Search for the cell housing the specified text and yield its (x, y) center coordinate. 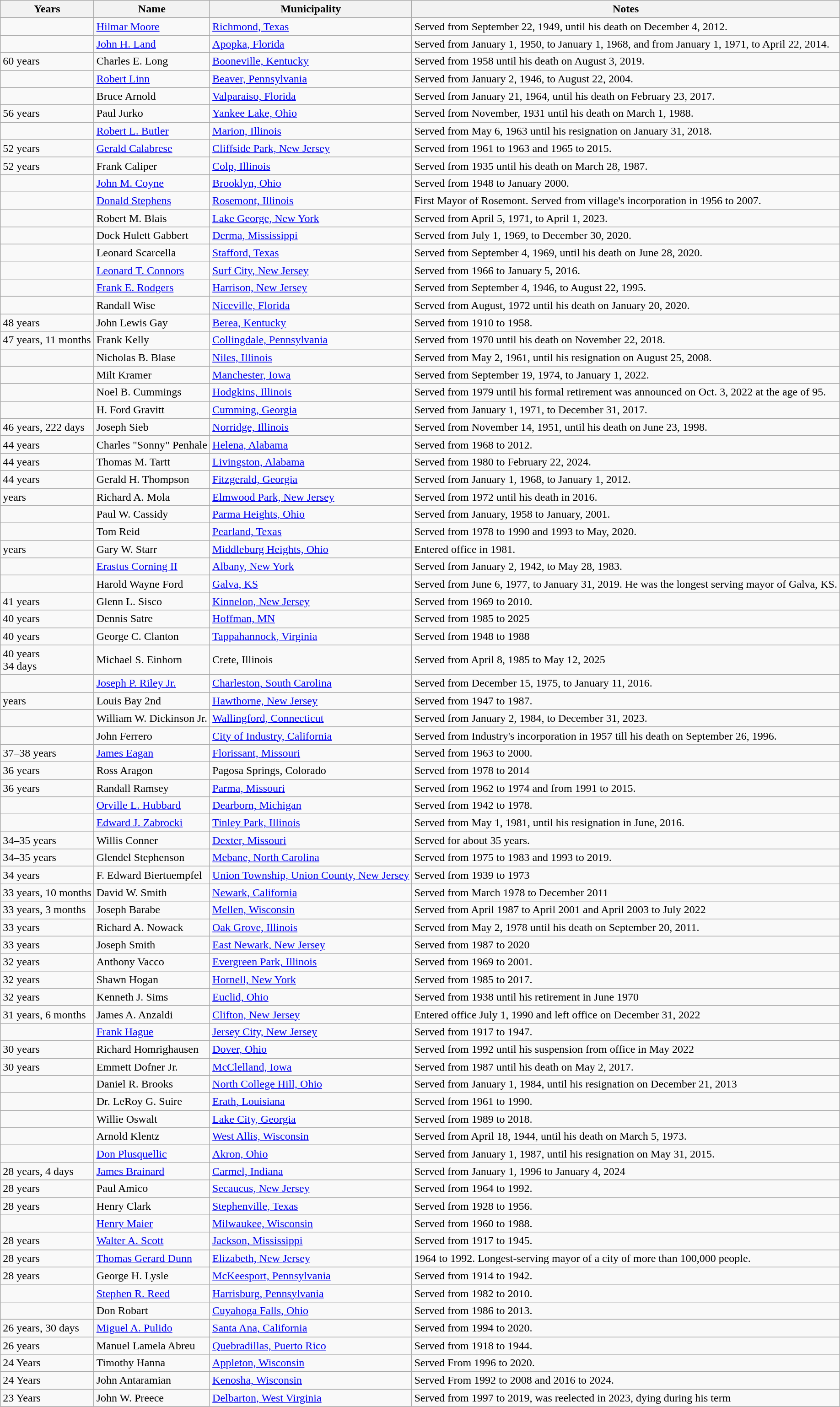
Manchester, Iowa (311, 375)
Served from January 1, 1984, until his resignation on December 21, 2013 (626, 1084)
Cliffside Park, New Jersey (311, 148)
Santa Ana, California (311, 1328)
Appleton, Wisconsin (311, 1363)
Parma Heights, Ohio (311, 514)
Served from 1987 to 2020 (626, 945)
Niceville, Florida (311, 305)
Served from April 5, 1971, to April 1, 2023. (626, 218)
Delbarton, West Virginia (311, 1398)
John W. Preece (152, 1398)
H. Ford Gravitt (152, 410)
Served from 1910 to 1958. (626, 323)
Joseph Sieb (152, 427)
Served from 1969 to 2010. (626, 601)
Valparaiso, Florida (311, 96)
Milt Kramer (152, 375)
James A. Anzaldi (152, 1014)
John M. Coyne (152, 183)
Glendel Stephenson (152, 858)
Dexter, Missouri (311, 840)
Served from 1918 to 1944. (626, 1345)
Served from 1928 to 1956. (626, 1206)
Willis Conner (152, 840)
Helena, Alabama (311, 444)
Manuel Lamela Abreu (152, 1345)
Served from 1979 until his formal retirement was announced on Oct. 3, 2022 at the age of 95. (626, 392)
Served from September 22, 1949, until his death on December 4, 2012. (626, 27)
Brooklyn, Ohio (311, 183)
Kenosha, Wisconsin (311, 1380)
Henry Clark (152, 1206)
East Newark, New Jersey (311, 945)
1964 to 1992. Longest-serving mayor of a city of more than 100,000 people. (626, 1258)
Served from 1989 to 2018. (626, 1119)
West Allis, Wisconsin (311, 1136)
Served from 1992 until his suspension from office in May 2022 (626, 1049)
Served from 1960 to 1988. (626, 1223)
Tinley Park, Illinois (311, 823)
Gerald Calabrese (152, 148)
Served from 1958 until his death on August 3, 2019. (626, 61)
Served from May 2, 1961, until his resignation on August 25, 2008. (626, 357)
Served from January 1, 1971, to December 31, 2017. (626, 410)
Emmett Dofner Jr. (152, 1067)
Edward J. Zabrocki (152, 823)
Galva, KS (311, 584)
Cumming, Georgia (311, 410)
Served from September 4, 1946, to August 22, 1995. (626, 288)
Harrison, New Jersey (311, 288)
Served from 1961 to 1990. (626, 1102)
Notes (626, 9)
Frank Caliper (152, 166)
Frank Kelly (152, 340)
Hilmar Moore (152, 27)
Served from April 8, 1985 to May 12, 2025 (626, 660)
McClelland, Iowa (311, 1067)
Served from 1938 until his retirement in June 1970 (626, 997)
Gary W. Starr (152, 549)
Secaucus, New Jersey (311, 1189)
Nicholas B. Blase (152, 357)
Served from January, 1958 to January, 2001. (626, 514)
Dock Hulett Gabbert (152, 236)
Served from January 1, 1987, until his resignation on May 31, 2015. (626, 1154)
Served from 1948 to 1988 (626, 636)
Paul Jurko (152, 114)
Served from March 1978 to December 2011 (626, 893)
Timothy Hanna (152, 1363)
Served from 1948 to January 2000. (626, 183)
John H. Land (152, 44)
Served from 1935 until his death on March 28, 1987. (626, 166)
Served from 1939 to 1973 (626, 875)
Municipality (311, 9)
Served from November 14, 1951, until his death on June 23, 1998. (626, 427)
Surf City, New Jersey (311, 271)
Served from January 2, 1946, to August 22, 2004. (626, 79)
James Brainard (152, 1171)
William W. Dickinson Jr. (152, 718)
Carmel, Indiana (311, 1171)
Colp, Illinois (311, 166)
Parma, Missouri (311, 788)
Entered office July 1, 1990 and left office on December 31, 2022 (626, 1014)
Frank Hague (152, 1032)
Charles E. Long (152, 61)
James Eagan (152, 753)
Marion, Illinois (311, 131)
Cuyahoga Falls, Ohio (311, 1310)
Charleston, South Carolina (311, 683)
Paul W. Cassidy (152, 514)
Thomas Gerard Dunn (152, 1258)
34 years (47, 875)
Arnold Klentz (152, 1136)
Collingdale, Pennsylvania (311, 340)
Louis Bay 2nd (152, 701)
Milwaukee, Wisconsin (311, 1223)
Served from July 1, 1969, to December 30, 2020. (626, 236)
Served from 1980 to February 22, 2024. (626, 462)
Livingston, Alabama (311, 462)
Served from April 18, 1944, until his death on March 5, 1973. (626, 1136)
Served from 1972 until his death in 2016. (626, 497)
Niles, Illinois (311, 357)
Shawn Hogan (152, 979)
Served from 1975 to 1983 and 1993 to 2019. (626, 858)
Florissant, Missouri (311, 753)
Mebane, North Carolina (311, 858)
41 years (47, 601)
Bruce Arnold (152, 96)
City of Industry, California (311, 736)
Served from January 1, 1996 to January 4, 2024 (626, 1171)
Dover, Ohio (311, 1049)
Served From 1996 to 2020. (626, 1363)
Served from 1947 to 1987. (626, 701)
47 years, 11 months (47, 340)
Served from January 21, 1964, until his death on February 23, 2017. (626, 96)
Elmwood Park, New Jersey (311, 497)
Lake George, New York (311, 218)
Joseph Barabe (152, 910)
Akron, Ohio (311, 1154)
Erath, Louisiana (311, 1102)
Served from May 6, 1963 until his resignation on January 31, 2018. (626, 131)
Henry Maier (152, 1223)
Wallingford, Connecticut (311, 718)
Entered office in 1981. (626, 549)
Joseph P. Riley Jr. (152, 683)
Served for about 35 years. (626, 840)
48 years (47, 323)
George H. Lysle (152, 1276)
Mellen, Wisconsin (311, 910)
40 years34 days (47, 660)
Clifton, New Jersey (311, 1014)
Newark, California (311, 893)
F. Edward Biertuempfel (152, 875)
Richard A. Mola (152, 497)
28 years, 4 days (47, 1171)
Stafford, Texas (311, 253)
Served from November, 1931 until his death on March 1, 1988. (626, 114)
McKeesport, Pennsylvania (311, 1276)
Charles "Sonny" Penhale (152, 444)
Thomas M. Tartt (152, 462)
Served from August, 1972 until his death on January 20, 2020. (626, 305)
Booneville, Kentucky (311, 61)
Harold Wayne Ford (152, 584)
37–38 years (47, 753)
Richmond, Texas (311, 27)
Served from 1997 to 2019, was reelected in 2023, dying during his term (626, 1398)
Leonard T. Connors (152, 271)
Paul Amico (152, 1189)
Served from May 2, 1978 until his death on September 20, 2011. (626, 927)
Robert L. Butler (152, 131)
Harrisburg, Pennsylvania (311, 1293)
George C. Clanton (152, 636)
Donald Stephens (152, 200)
Crete, Illinois (311, 660)
Jersey City, New Jersey (311, 1032)
Served from 1917 to 1945. (626, 1241)
Kinnelon, New Jersey (311, 601)
Dennis Satre (152, 619)
David W. Smith (152, 893)
Dearborn, Michigan (311, 806)
Served from June 6, 1977, to January 31, 2019. He was the longest serving mayor of Galva, KS. (626, 584)
Willie Oswalt (152, 1119)
56 years (47, 114)
Randall Wise (152, 305)
Years (47, 9)
Served from 1917 to 1947. (626, 1032)
23 Years (47, 1398)
Richard A. Nowack (152, 927)
Served from January 1, 1968, to January 1, 2012. (626, 479)
Robert M. Blais (152, 218)
Berea, Kentucky (311, 323)
Tappahannock, Virginia (311, 636)
Pearland, Texas (311, 532)
Don Robart (152, 1310)
North College Hill, Ohio (311, 1084)
Don Plusquellic (152, 1154)
Dr. LeRoy G. Suire (152, 1102)
Served from 1987 until his death on May 2, 2017. (626, 1067)
Apopka, Florida (311, 44)
Hornell, New York (311, 979)
Ross Aragon (152, 770)
Middleburg Heights, Ohio (311, 549)
Pagosa Springs, Colorado (311, 770)
Served from 1942 to 1978. (626, 806)
Served from September 19, 1974, to January 1, 2022. (626, 375)
John Lewis Gay (152, 323)
Yankee Lake, Ohio (311, 114)
Served from December 15, 1975, to January 11, 2016. (626, 683)
Served from 1914 to 1942. (626, 1276)
Noel B. Cummings (152, 392)
26 years (47, 1345)
Erastus Corning II (152, 567)
Derma, Mississippi (311, 236)
Served from 1969 to 2001. (626, 962)
31 years, 6 months (47, 1014)
Beaver, Pennsylvania (311, 79)
Leonard Scarcella (152, 253)
Orville L. Hubbard (152, 806)
Served from 1994 to 2020. (626, 1328)
Michael S. Einhorn (152, 660)
Served from May 1, 1981, until his resignation in June, 2016. (626, 823)
Gerald H. Thompson (152, 479)
Frank E. Rodgers (152, 288)
First Mayor of Rosemont. Served from village's incorporation in 1956 to 2007. (626, 200)
Fitzgerald, Georgia (311, 479)
Served from January 2, 1984, to December 31, 2023. (626, 718)
Served from 1985 to 2025 (626, 619)
Norridge, Illinois (311, 427)
Albany, New York (311, 567)
Kenneth J. Sims (152, 997)
60 years (47, 61)
Robert Linn (152, 79)
Daniel R. Brooks (152, 1084)
46 years, 222 days (47, 427)
33 years, 10 months (47, 893)
Served from January 2, 1942, to May 28, 1983. (626, 567)
Served from 1962 to 1974 and from 1991 to 2015. (626, 788)
Glenn L. Sisco (152, 601)
Hodgkins, Illinois (311, 392)
John Antaramian (152, 1380)
33 years, 3 months (47, 910)
Hoffman, MN (311, 619)
Name (152, 9)
Hawthorne, New Jersey (311, 701)
Served from 1978 to 1990 and 1993 to May, 2020. (626, 532)
Served from 1963 to 2000. (626, 753)
Walter A. Scott (152, 1241)
Served from 1964 to 1992. (626, 1189)
Oak Grove, Illinois (311, 927)
26 years, 30 days (47, 1328)
Euclid, Ohio (311, 997)
Stephen R. Reed (152, 1293)
Served from 1986 to 2013. (626, 1310)
Union Township, Union County, New Jersey (311, 875)
Anthony Vacco (152, 962)
Quebradillas, Puerto Rico (311, 1345)
John Ferrero (152, 736)
Jackson, Mississippi (311, 1241)
Richard Homrighausen (152, 1049)
Randall Ramsey (152, 788)
Served from 1968 to 2012. (626, 444)
Served from January 1, 1950, to January 1, 1968, and from January 1, 1971, to April 22, 2014. (626, 44)
Served from 1966 to January 5, 2016. (626, 271)
Miguel A. Pulido (152, 1328)
Served from April 1987 to April 2001 and April 2003 to July 2022 (626, 910)
Tom Reid (152, 532)
Served from 1978 to 2014 (626, 770)
Served from September 4, 1969, until his death on June 28, 2020. (626, 253)
Served from 1961 to 1963 and 1965 to 2015. (626, 148)
Joseph Smith (152, 945)
Served From 1992 to 2008 and 2016 to 2024. (626, 1380)
Served from 1982 to 2010. (626, 1293)
Evergreen Park, Illinois (311, 962)
Lake City, Georgia (311, 1119)
Elizabeth, New Jersey (311, 1258)
Served from 1985 to 2017. (626, 979)
Rosemont, Illinois (311, 200)
Served from Industry's incorporation in 1957 till his death on September 26, 1996. (626, 736)
Served from 1970 until his death on November 22, 2018. (626, 340)
Stephenville, Texas (311, 1206)
